Capture the cell that displays the provided text and extract its (X, Y) central coordinate. 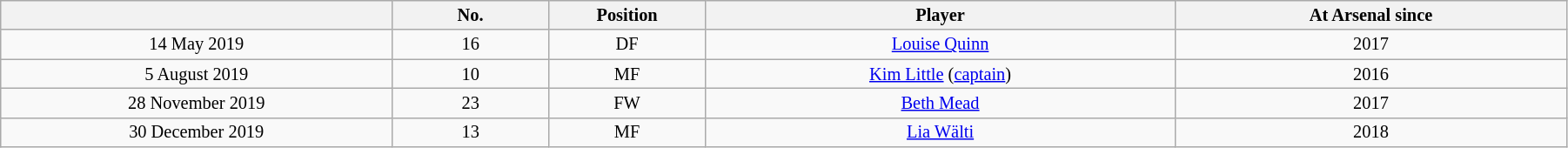
FW (627, 103)
Position (627, 15)
23 (471, 103)
13 (471, 132)
Player (941, 15)
Louise Quinn (941, 44)
5 August 2019 (197, 74)
14 May 2019 (197, 44)
2016 (1371, 74)
10 (471, 74)
Kim Little (captain) (941, 74)
30 December 2019 (197, 132)
Beth Mead (941, 103)
16 (471, 44)
No. (471, 15)
28 November 2019 (197, 103)
2018 (1371, 132)
Lia Wälti (941, 132)
DF (627, 44)
At Arsenal since (1371, 15)
